Pinpoint the cell where the given text exists, returning its [x, y] midpoint coordinate. 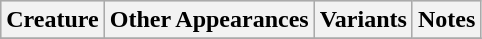
Variants [363, 20]
Creature [52, 20]
Other Appearances [209, 20]
Notes [446, 20]
